Provide the [x, y] coordinate of the cell's center where the given text is located.  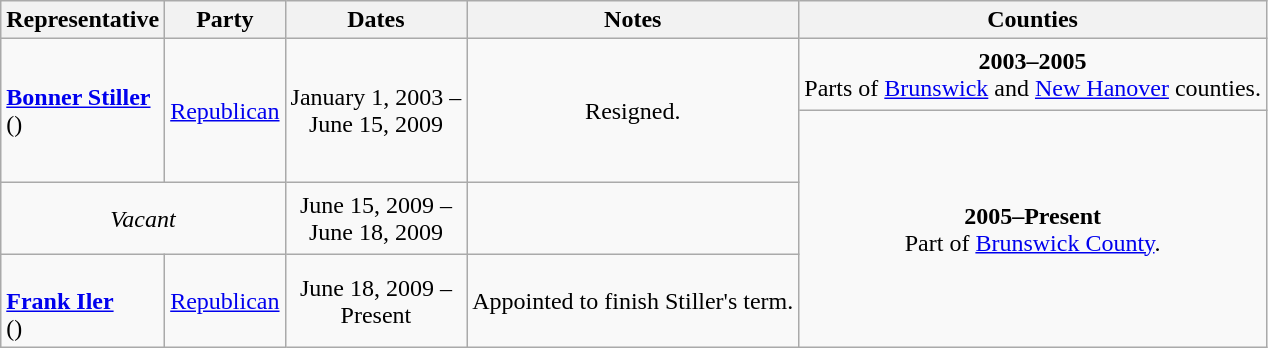
Representative [83, 20]
June 18, 2009 – Present [376, 301]
2003–2005 Parts of Brunswick and New Hanover counties. [1033, 75]
Resigned. [633, 111]
Dates [376, 20]
Vacant [143, 219]
Frank Iler() [83, 301]
June 15, 2009 – June 18, 2009 [376, 219]
2005–Present Part of Brunswick County. [1033, 229]
Party [225, 20]
Counties [1033, 20]
January 1, 2003 – June 15, 2009 [376, 111]
Bonner Stiller() [83, 111]
Notes [633, 20]
Appointed to finish Stiller's term. [633, 301]
